Search for the cell housing the specified text and yield its (X, Y) center coordinate. 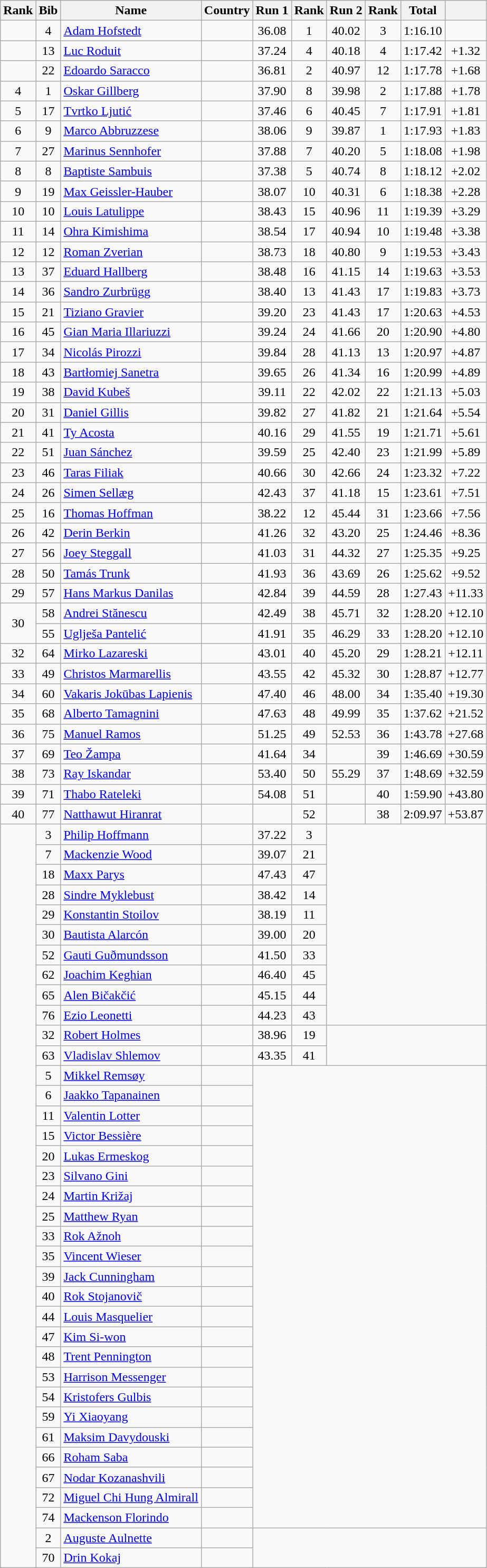
+5.89 (465, 452)
Gauti Guðmundsson (131, 955)
1:21.71 (423, 432)
58 (49, 613)
Natthawut Hiranrat (131, 814)
Kim Si-won (131, 1337)
Gian Maria Illariuzzi (131, 332)
38.40 (272, 292)
47.43 (272, 874)
Juan Sánchez (131, 452)
39.84 (272, 352)
1:19.63 (423, 272)
Hans Markus Danilas (131, 593)
+3.29 (465, 211)
70 (49, 1558)
38.96 (272, 1035)
+30.59 (465, 754)
65 (49, 995)
Ty Acosta (131, 432)
40.02 (346, 31)
39.87 (346, 131)
37.90 (272, 91)
39.82 (272, 412)
41.91 (272, 634)
Yi Xiaoyang (131, 1417)
75 (49, 734)
1:18.38 (423, 191)
40.94 (346, 231)
1:17.91 (423, 111)
+5.03 (465, 392)
45.15 (272, 995)
1:59.90 (423, 794)
Mirko Lazareski (131, 654)
Ezio Leonetti (131, 1015)
39.98 (346, 91)
42.84 (272, 593)
+4.89 (465, 372)
1:25.62 (423, 573)
40.80 (346, 252)
38.42 (272, 895)
Sandro Zurbrügg (131, 292)
+1.68 (465, 71)
1:28.21 (423, 654)
45.71 (346, 613)
Mackenson Florindo (131, 1517)
+4.87 (465, 352)
43.55 (272, 674)
40.31 (346, 191)
+2.28 (465, 191)
Alen Bičakčić (131, 995)
41.18 (346, 493)
Joey Steggall (131, 553)
41.50 (272, 955)
Mackenzie Wood (131, 854)
+5.54 (465, 412)
Total (423, 11)
Ohra Kimishima (131, 231)
54 (49, 1397)
46.40 (272, 975)
Derin Berkin (131, 533)
1:20.90 (423, 332)
42.49 (272, 613)
37.46 (272, 111)
Matthew Ryan (131, 1216)
+27.68 (465, 734)
63 (49, 1055)
Silvano Gini (131, 1176)
Louis Latulippe (131, 211)
1:23.66 (423, 513)
+11.33 (465, 593)
Vakaris Jokūbas Lapienis (131, 694)
Philip Hoffmann (131, 834)
Lukas Ermeskog (131, 1156)
+12.77 (465, 674)
38.22 (272, 513)
61 (49, 1437)
1:19.83 (423, 292)
+9.25 (465, 553)
39.24 (272, 332)
Run 2 (346, 11)
Ray Iskandar (131, 774)
Bartłomiej Sanetra (131, 372)
53.40 (272, 774)
73 (49, 774)
44.23 (272, 1015)
1:19.39 (423, 211)
Adam Hofstedt (131, 31)
38.19 (272, 915)
Thabo Rateleki (131, 794)
+1.83 (465, 131)
Valentin Lotter (131, 1116)
42.43 (272, 493)
+8.36 (465, 533)
40.74 (346, 171)
Christos Marmarellis (131, 674)
67 (49, 1477)
41.93 (272, 573)
Rok Ažnoh (131, 1236)
53 (49, 1377)
Tvrtko Ljutić (131, 111)
+21.52 (465, 714)
1:17.78 (423, 71)
36.08 (272, 31)
44.32 (346, 553)
Joachim Keghian (131, 975)
1:28.87 (423, 674)
40.97 (346, 71)
41.55 (346, 432)
59 (49, 1417)
Manuel Ramos (131, 734)
Sindre Myklebust (131, 895)
Louis Masquelier (131, 1317)
Maxx Parys (131, 874)
41.03 (272, 553)
+19.30 (465, 694)
Konstantin Stoilov (131, 915)
37.88 (272, 151)
36.81 (272, 71)
+1.78 (465, 91)
66 (49, 1457)
76 (49, 1015)
68 (49, 714)
38.06 (272, 131)
+4.80 (465, 332)
Bib (49, 11)
41.64 (272, 754)
+12.11 (465, 654)
Andrei Stănescu (131, 613)
David Kubeš (131, 392)
1:27.43 (423, 593)
+5.61 (465, 432)
Miguel Chi Hung Almirall (131, 1497)
41.34 (346, 372)
1:20.99 (423, 372)
37.24 (272, 51)
Auguste Aulnette (131, 1538)
1:21.64 (423, 412)
54.08 (272, 794)
1:46.69 (423, 754)
41.15 (346, 272)
1:18.08 (423, 151)
+4.53 (465, 312)
Edoardo Saracco (131, 71)
Vladislav Shlemov (131, 1055)
55 (49, 634)
64 (49, 654)
Nicolás Pirozzi (131, 352)
43.01 (272, 654)
1:19.48 (423, 231)
39.07 (272, 854)
Marco Abbruzzese (131, 131)
42.02 (346, 392)
42.66 (346, 473)
1:20.63 (423, 312)
Max Geissler-Hauber (131, 191)
38.07 (272, 191)
41.26 (272, 533)
Kristofers Gulbis (131, 1397)
39.11 (272, 392)
+7.56 (465, 513)
Rok Stojanovič (131, 1297)
77 (49, 814)
Vincent Wieser (131, 1257)
+32.59 (465, 774)
+7.51 (465, 493)
Martin Križaj (131, 1196)
+3.53 (465, 272)
+3.73 (465, 292)
39.65 (272, 372)
47.40 (272, 694)
Jaakko Tapanainen (131, 1095)
1:21.99 (423, 452)
Alberto Tamagnini (131, 714)
Tiziano Gravier (131, 312)
1:17.88 (423, 91)
43.20 (346, 533)
38.48 (272, 272)
38.43 (272, 211)
69 (49, 754)
Roham Saba (131, 1457)
Baptiste Sambuis (131, 171)
48.00 (346, 694)
40.66 (272, 473)
Drin Kokaj (131, 1558)
40.96 (346, 211)
Nodar Kozanashvili (131, 1477)
74 (49, 1517)
37.22 (272, 834)
Robert Holmes (131, 1035)
40.20 (346, 151)
+1.98 (465, 151)
Luc Roduit (131, 51)
+3.38 (465, 231)
Run 1 (272, 11)
1:43.78 (423, 734)
62 (49, 975)
Bautista Alarcón (131, 935)
45.20 (346, 654)
Victor Bessière (131, 1136)
38.73 (272, 252)
1:18.12 (423, 171)
43.69 (346, 573)
42.40 (346, 452)
+1.32 (465, 51)
44.59 (346, 593)
39.20 (272, 312)
Harrison Messenger (131, 1377)
1:21.13 (423, 392)
40.45 (346, 111)
39.59 (272, 452)
1:17.93 (423, 131)
71 (49, 794)
47.63 (272, 714)
43.35 (272, 1055)
1:23.61 (423, 493)
Oskar Gillberg (131, 91)
Taras Filiak (131, 473)
+3.43 (465, 252)
+9.52 (465, 573)
1:48.69 (423, 774)
Eduard Hallberg (131, 272)
56 (49, 553)
60 (49, 694)
Jack Cunningham (131, 1277)
55.29 (346, 774)
51.25 (272, 734)
Roman Zverian (131, 252)
57 (49, 593)
40.18 (346, 51)
38.54 (272, 231)
1:23.32 (423, 473)
41.66 (346, 332)
+2.02 (465, 171)
52.53 (346, 734)
1:17.42 (423, 51)
1:35.40 (423, 694)
1:19.53 (423, 252)
Thomas Hoffman (131, 513)
Marinus Sennhofer (131, 151)
Tamás Trunk (131, 573)
Trent Pennington (131, 1357)
Teo Žampa (131, 754)
Uglješa Pantelić (131, 634)
Country (227, 11)
Daniel Gillis (131, 412)
41.82 (346, 412)
+43.80 (465, 794)
+7.22 (465, 473)
+1.81 (465, 111)
2:09.97 (423, 814)
72 (49, 1497)
46.29 (346, 634)
Mikkel Remsøy (131, 1075)
+53.87 (465, 814)
45.32 (346, 674)
Maksim Davydouski (131, 1437)
Simen Sellæg (131, 493)
49.99 (346, 714)
1:16.10 (423, 31)
1:25.35 (423, 553)
41.13 (346, 352)
45.44 (346, 513)
37.38 (272, 171)
39.00 (272, 935)
1:37.62 (423, 714)
Name (131, 11)
1:24.46 (423, 533)
40.16 (272, 432)
1:20.97 (423, 352)
